Output the (x, y) coordinate of the center of the cell containing the given text.  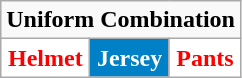
Pants (204, 58)
Jersey (130, 58)
Uniform Combination (121, 20)
Helmet (46, 58)
